Pinpoint the cell where the given text exists, returning its [x, y] midpoint coordinate. 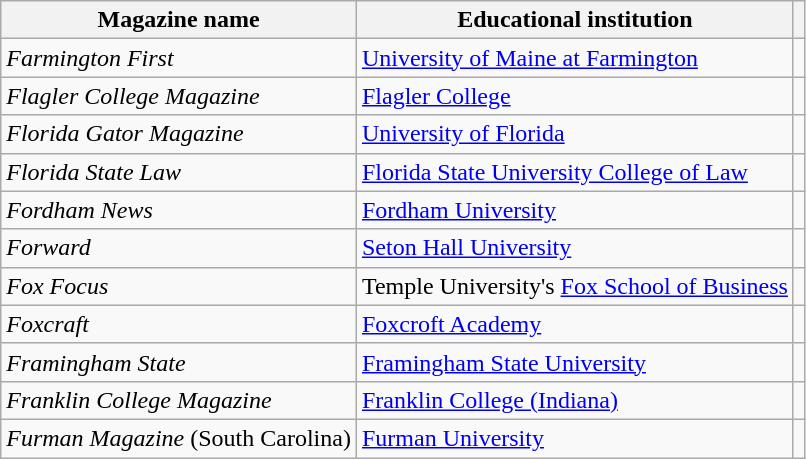
Franklin College Magazine [179, 400]
Franklin College (Indiana) [574, 400]
Magazine name [179, 20]
Farmington First [179, 58]
Florida State University College of Law [574, 172]
Foxcroft Academy [574, 324]
Framingham State [179, 362]
Flagler College [574, 96]
Framingham State University [574, 362]
Fordham News [179, 210]
Fordham University [574, 210]
Fox Focus [179, 286]
University of Maine at Farmington [574, 58]
Florida Gator Magazine [179, 134]
Forward [179, 248]
Seton Hall University [574, 248]
University of Florida [574, 134]
Educational institution [574, 20]
Florida State Law [179, 172]
Furman Magazine (South Carolina) [179, 438]
Furman University [574, 438]
Temple University's Fox School of Business [574, 286]
Foxcraft [179, 324]
Flagler College Magazine [179, 96]
